Extract the (X, Y) coordinate from the center of the cell holding the provided text.  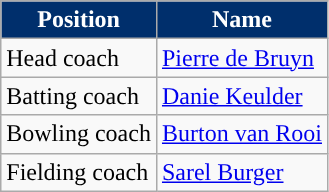
Sarel Burger (242, 172)
Head coach (79, 58)
Position (79, 20)
Batting coach (79, 96)
Danie Keulder (242, 96)
Name (242, 20)
Pierre de Bruyn (242, 58)
Fielding coach (79, 172)
Bowling coach (79, 134)
Burton van Rooi (242, 134)
